Return the [x, y] coordinate for the center point of the cell that contains the specified text.  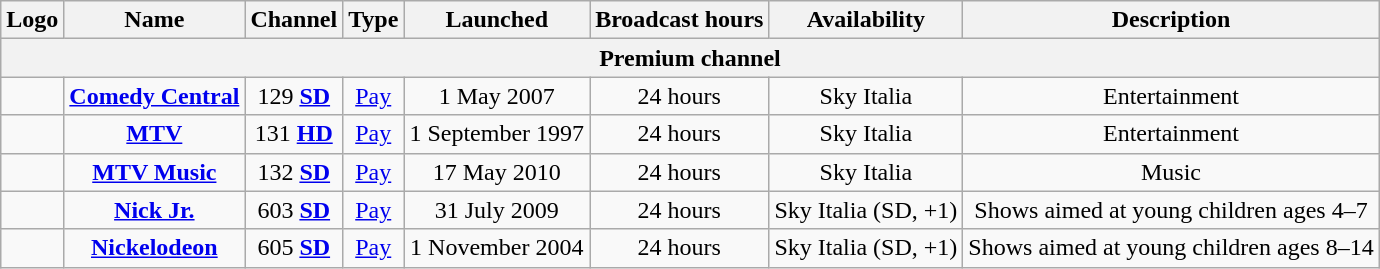
Comedy Central [154, 96]
129 SD [294, 96]
Nick Jr. [154, 210]
Premium channel [690, 58]
MTV Music [154, 172]
Name [154, 20]
Logo [32, 20]
Shows aimed at young children ages 8–14 [1171, 248]
Broadcast hours [680, 20]
1 November 2004 [497, 248]
Music [1171, 172]
Shows aimed at young children ages 4–7 [1171, 210]
603 SD [294, 210]
Availability [866, 20]
Type [374, 20]
Description [1171, 20]
MTV [154, 134]
31 July 2009 [497, 210]
Nickelodeon [154, 248]
605 SD [294, 248]
1 May 2007 [497, 96]
132 SD [294, 172]
1 September 1997 [497, 134]
Channel [294, 20]
17 May 2010 [497, 172]
Launched [497, 20]
131 HD [294, 134]
